For the text-containing cell, return its midpoint in (X, Y) coordinate format. 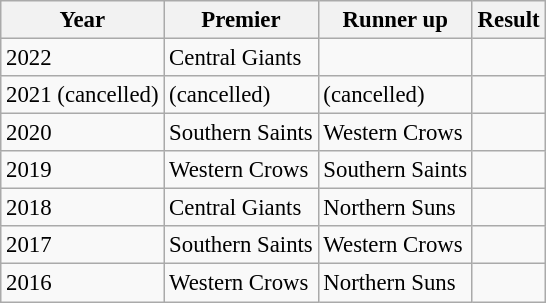
2017 (82, 245)
2021 (cancelled) (82, 95)
2018 (82, 208)
2019 (82, 170)
Year (82, 20)
2022 (82, 58)
2016 (82, 283)
Runner up (395, 20)
Result (508, 20)
2020 (82, 133)
Premier (241, 20)
